Provide the [X, Y] coordinate of the cell's center where the given text is located.  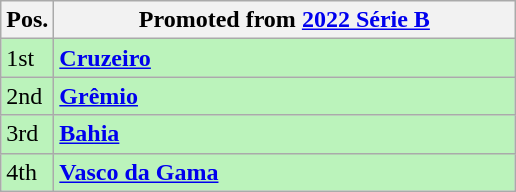
Grêmio [284, 96]
2nd [28, 96]
Vasco da Gama [284, 172]
1st [28, 58]
Cruzeiro [284, 58]
Promoted from 2022 Série B [284, 20]
4th [28, 172]
3rd [28, 134]
Bahia [284, 134]
Pos. [28, 20]
